Extract the (x, y) coordinate from the center of the cell holding the provided text.  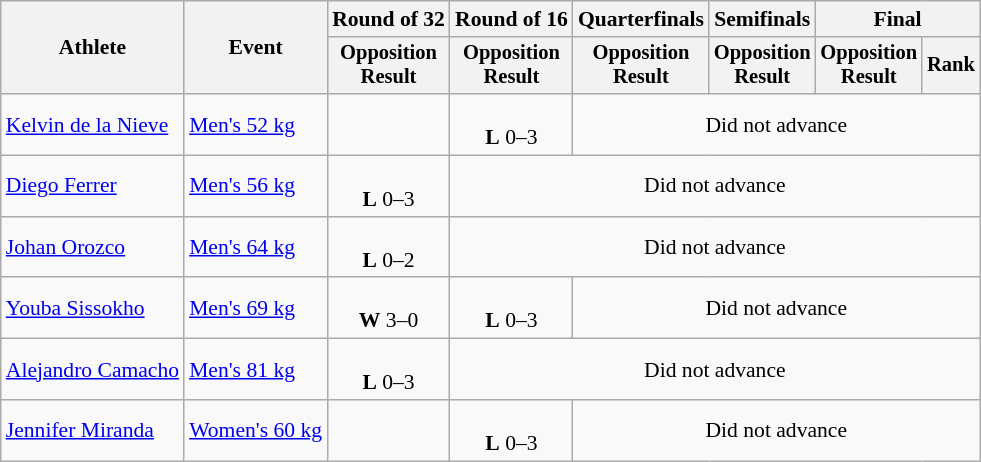
Quarterfinals (641, 19)
W 3–0 (388, 308)
Round of 32 (388, 19)
Jennifer Miranda (92, 430)
L 0–2 (388, 248)
Johan Orozco (92, 248)
Round of 16 (512, 19)
Kelvin de la Nieve (92, 124)
Semifinals (762, 19)
Final (897, 19)
Event (256, 48)
Men's 56 kg (256, 186)
Alejandro Camacho (92, 370)
Men's 52 kg (256, 124)
Men's 69 kg (256, 308)
Rank (951, 66)
Men's 64 kg (256, 248)
Diego Ferrer (92, 186)
Men's 81 kg (256, 370)
Athlete (92, 48)
Youba Sissokho (92, 308)
Women's 60 kg (256, 430)
